Provide the (X, Y) coordinate of the cell's center where the given text is located.  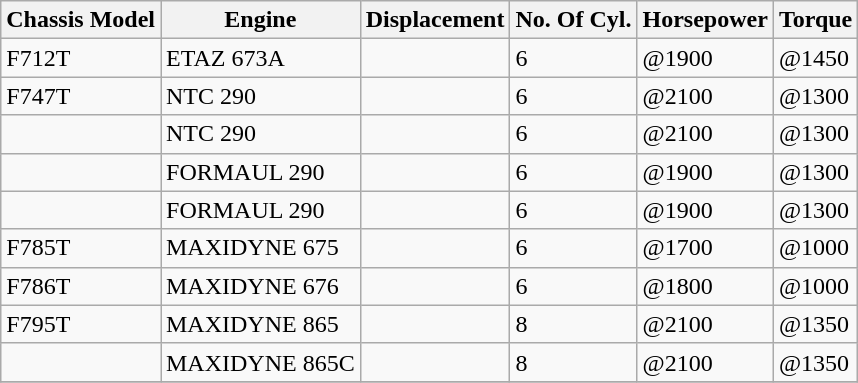
F786T (81, 286)
Engine (260, 20)
MAXIDYNE 675 (260, 248)
ETAZ 673A (260, 58)
@1450 (815, 58)
@1800 (705, 286)
F795T (81, 324)
MAXIDYNE 676 (260, 286)
MAXIDYNE 865C (260, 362)
Torque (815, 20)
Horsepower (705, 20)
No. Of Cyl. (574, 20)
@1700 (705, 248)
MAXIDYNE 865 (260, 324)
Displacement (435, 20)
F785T (81, 248)
Chassis Model (81, 20)
F712T (81, 58)
F747T (81, 96)
